Return [x, y] of the center of cell containing provided text 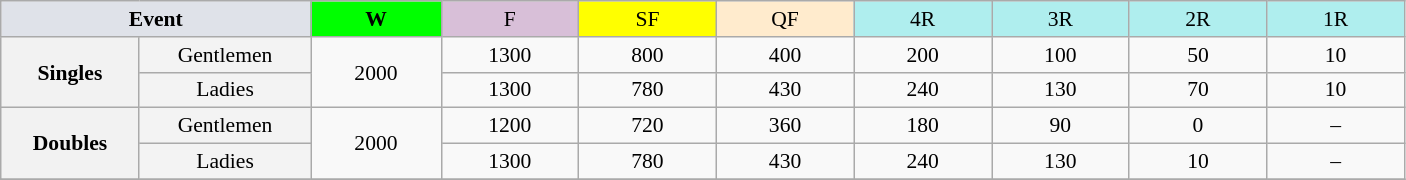
70 [1198, 90]
1R [1336, 19]
W [376, 19]
3R [1061, 19]
90 [1061, 126]
QF [785, 19]
1200 [510, 126]
2R [1198, 19]
360 [785, 126]
Doubles [70, 144]
4R [923, 19]
F [510, 19]
720 [648, 126]
100 [1061, 55]
Event [156, 19]
Singles [70, 72]
400 [785, 55]
0 [1198, 126]
200 [923, 55]
180 [923, 126]
SF [648, 19]
800 [648, 55]
50 [1198, 55]
